Pinpoint the cell where the given text exists, returning its [x, y] midpoint coordinate. 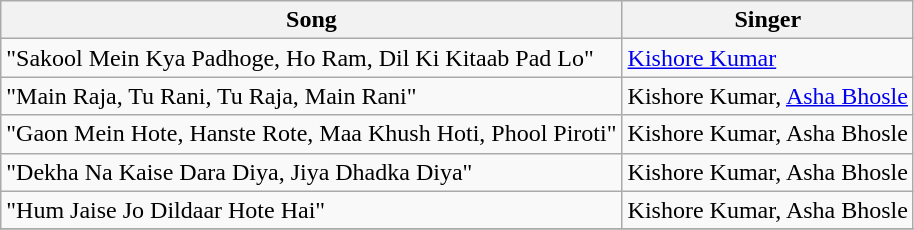
"Hum Jaise Jo Dildaar Hote Hai" [312, 210]
"Gaon Mein Hote, Hanste Rote, Maa Khush Hoti, Phool Piroti" [312, 134]
Kishore Kumar [768, 58]
Singer [768, 20]
Song [312, 20]
"Dekha Na Kaise Dara Diya, Jiya Dhadka Diya" [312, 172]
"Sakool Mein Kya Padhoge, Ho Ram, Dil Ki Kitaab Pad Lo" [312, 58]
"Main Raja, Tu Rani, Tu Raja, Main Rani" [312, 96]
